Identify which cell holds the provided text, then report its (X, Y) central coordinate. 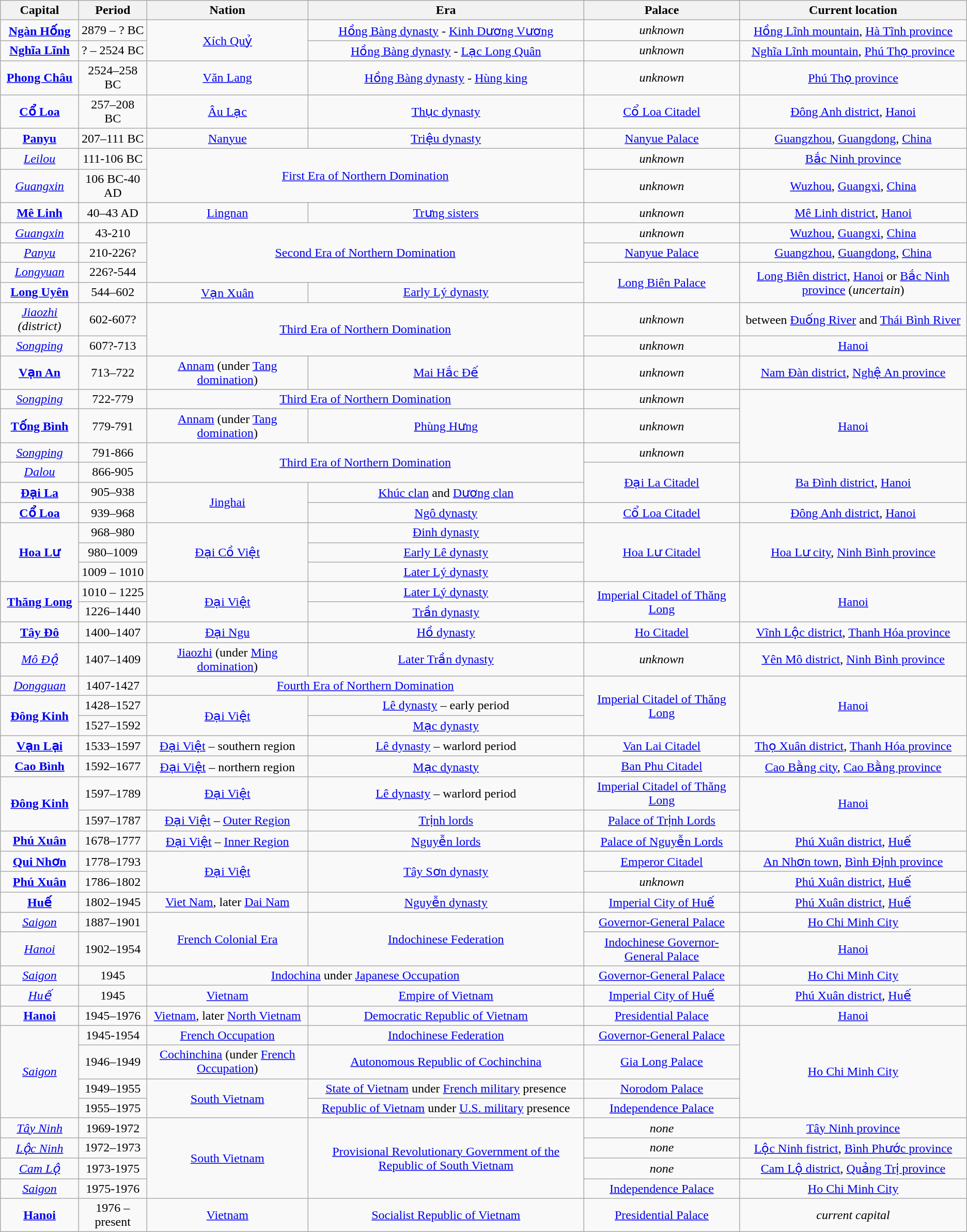
544–602 (113, 292)
Vạn An (40, 373)
Tây Sơn dynasty (446, 872)
106 BC-40 AD (113, 186)
Vietnam, later North Vietnam (227, 1016)
607?-713 (113, 346)
Tống Bình (40, 426)
Đại La (40, 492)
Norodom Palace (662, 1088)
Lộc Ninh fistrict, Bình Phước province (853, 1148)
Hoa Lư city, Ninh Bình province (853, 552)
An Nhơn town, Bình Định province (853, 862)
French Occupation (227, 1035)
968–980 (113, 533)
Vạn Lại (40, 746)
1407–1409 (113, 659)
207–111 BC (113, 138)
French Colonial Era (227, 939)
Long Biên Palace (662, 283)
Empire of Vietnam (446, 995)
Đại Ngu (227, 632)
Jiaozhi (under Ming domination) (227, 659)
Capital (40, 10)
40–43 AD (113, 213)
Long Uyên (40, 292)
Nam Đàn district, Nghệ An province (853, 373)
1533–1597 (113, 746)
Ho Citadel (662, 632)
Dalou (40, 472)
Cao Bằng city, Cao Bằng province (853, 767)
Nation (227, 10)
Fourth Era of Northern Domination (365, 686)
Provisional Revolutionary Government of the Republic of South Vietnam (446, 1158)
226?-544 (113, 272)
Hồng Bàng dynasty - Lạc Long Quân (446, 51)
Period (113, 10)
Tây Ninh (40, 1128)
713–722 (113, 373)
Socialist Republic of Vietnam (446, 1215)
Lộc Ninh (40, 1148)
1969-1972 (113, 1128)
Nguyễn dynasty (446, 902)
Phú Thọ province (853, 77)
Đại Việt – northern region (227, 767)
Đại Việt – Inner Region (227, 841)
1949–1955 (113, 1088)
Tây Đô (40, 632)
Ban Phu Citadel (662, 767)
Ba Đình district, Hanoi (853, 482)
Trần dynasty (446, 612)
1955–1975 (113, 1108)
Second Era of Northern Domination (365, 253)
111-106 BC (113, 159)
Mê Linh (40, 213)
current capital (853, 1215)
Dongguan (40, 686)
Nanyue (227, 138)
1778–1793 (113, 862)
1973-1975 (113, 1168)
1010 – 1225 (113, 591)
Mai Hắc Đế (446, 373)
Jinghai (227, 502)
between Đuống River and Thái Bình River (853, 319)
Palace (662, 10)
Bắc Ninh province (853, 159)
Xích Quỷ (227, 40)
1592–1677 (113, 767)
Long Biên district, Hanoi or Bắc Ninh province (uncertain) (853, 283)
? – 2524 BC (113, 51)
Cao Bình (40, 767)
Later Trần dynasty (446, 659)
Hoa Lư (40, 552)
Current location (853, 10)
Viet Nam, later Dai Nam (227, 902)
Leilou (40, 159)
Triệu dynasty (446, 138)
1902–1954 (113, 948)
905–938 (113, 492)
1976 – present (113, 1215)
Emperor Citadel (662, 862)
779-791 (113, 426)
866-905 (113, 472)
Đại Việt – Outer Region (227, 820)
Mô Độ (40, 659)
Mê Linh district, Hanoi (853, 213)
Era (446, 10)
Nguyễn lords (446, 841)
1009 – 1010 (113, 572)
1597–1787 (113, 820)
2524–258 BC (113, 77)
791-866 (113, 453)
Vĩnh Lộc district, Thanh Hóa province (853, 632)
1400–1407 (113, 632)
Cam Lộ (40, 1168)
Phong Châu (40, 77)
Republic of Vietnam under U.S. military presence (446, 1108)
980–1009 (113, 552)
Ngô dynasty (446, 513)
210-226? (113, 253)
Đại Cồ Việt (227, 552)
Hoa Lư Citadel (662, 552)
Khúc clan and Dương clan (446, 492)
Nghĩa Lĩnh mountain, Phú Thọ province (853, 51)
Democratic Republic of Vietnam (446, 1016)
Jiaozhi (district) (40, 319)
43-210 (113, 233)
Indochina under Japanese Occupation (365, 975)
Yên Mô district, Ninh Bình province (853, 659)
Cam Lộ district, Quảng Trị province (853, 1168)
Palace of Nguyễn Lords (662, 841)
602-607? (113, 319)
Phùng Hưng (446, 426)
1786–1802 (113, 882)
State of Vietnam under French military presence (446, 1088)
Palace of Trịnh Lords (662, 820)
1945–1976 (113, 1016)
Lê dynasty – early period (446, 706)
Đinh dynasty (446, 533)
1678–1777 (113, 841)
Early Lý dynasty (446, 292)
Hồ dynasty (446, 632)
Indochinese Governor-General Palace (662, 948)
Early Lê dynasty (446, 552)
Van Lai Citadel (662, 746)
2879 – ? BC (113, 30)
Autonomous Republic of Cochinchina (446, 1062)
Vạn Xuân (227, 292)
1946–1949 (113, 1062)
1945-1954 (113, 1035)
1597–1789 (113, 793)
Lingnan (227, 213)
Hồng Bàng dynasty - Kinh Dương Vương (446, 30)
Ngàn Hống (40, 30)
Đại La Citadel (662, 482)
Đại Việt – southern region (227, 746)
1527–1592 (113, 726)
Âu Lạc (227, 112)
Tây Ninh province (853, 1128)
722-779 (113, 399)
1972–1973 (113, 1148)
1975-1976 (113, 1189)
Văn Lang (227, 77)
Thăng Long (40, 602)
257–208 BC (113, 112)
Cochinchina (under French Occupation) (227, 1062)
1428–1527 (113, 706)
1407-1427 (113, 686)
Trịnh lords (446, 820)
Nghĩa Lĩnh (40, 51)
Thục dynasty (446, 112)
Thọ Xuân district, Thanh Hóa province (853, 746)
1226–1440 (113, 612)
Qui Nhơn (40, 862)
Longyuan (40, 272)
Gia Long Palace (662, 1062)
1887–1901 (113, 922)
1802–1945 (113, 902)
Hồng Lĩnh mountain, Hà Tĩnh province (853, 30)
First Era of Northern Domination (365, 176)
939–968 (113, 513)
Trưng sisters (446, 213)
Hồng Bàng dynasty - Hùng king (446, 77)
